Extract the [x, y] coordinate from the center of the cell holding the provided text.  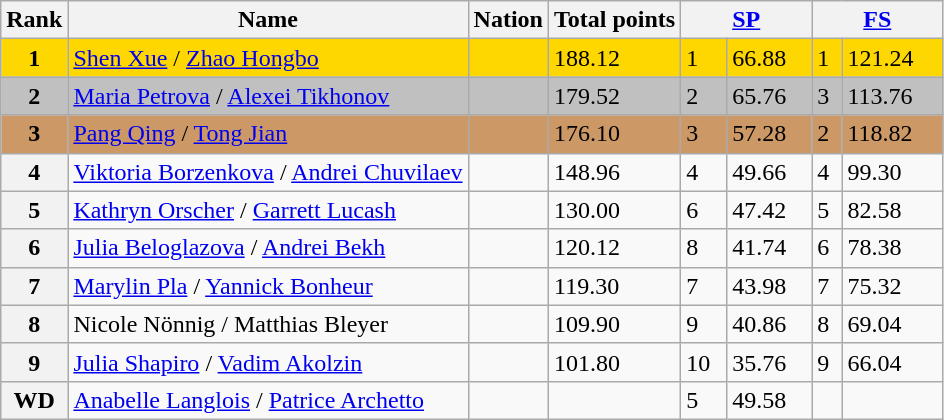
WD [34, 400]
65.76 [770, 96]
SP [746, 20]
10 [704, 362]
Julia Shapiro / Vadim Akolzin [268, 362]
Total points [614, 20]
148.96 [614, 172]
Pang Qing / Tong Jian [268, 134]
Anabelle Langlois / Patrice Archetto [268, 400]
130.00 [614, 210]
121.24 [892, 58]
119.30 [614, 286]
Nation [508, 20]
49.66 [770, 172]
109.90 [614, 324]
Shen Xue / Zhao Hongbo [268, 58]
78.38 [892, 248]
113.76 [892, 96]
69.04 [892, 324]
Maria Petrova / Alexei Tikhonov [268, 96]
Rank [34, 20]
Marylin Pla / Yannick Bonheur [268, 286]
47.42 [770, 210]
176.10 [614, 134]
Viktoria Borzenkova / Andrei Chuvilaev [268, 172]
75.32 [892, 286]
99.30 [892, 172]
Name [268, 20]
179.52 [614, 96]
66.04 [892, 362]
40.86 [770, 324]
FS [878, 20]
41.74 [770, 248]
120.12 [614, 248]
118.82 [892, 134]
82.58 [892, 210]
66.88 [770, 58]
188.12 [614, 58]
35.76 [770, 362]
43.98 [770, 286]
Nicole Nönnig / Matthias Bleyer [268, 324]
Julia Beloglazova / Andrei Bekh [268, 248]
49.58 [770, 400]
101.80 [614, 362]
57.28 [770, 134]
Kathryn Orscher / Garrett Lucash [268, 210]
